Determine the [X, Y] coordinate at the center of the cell enclosing the given text.  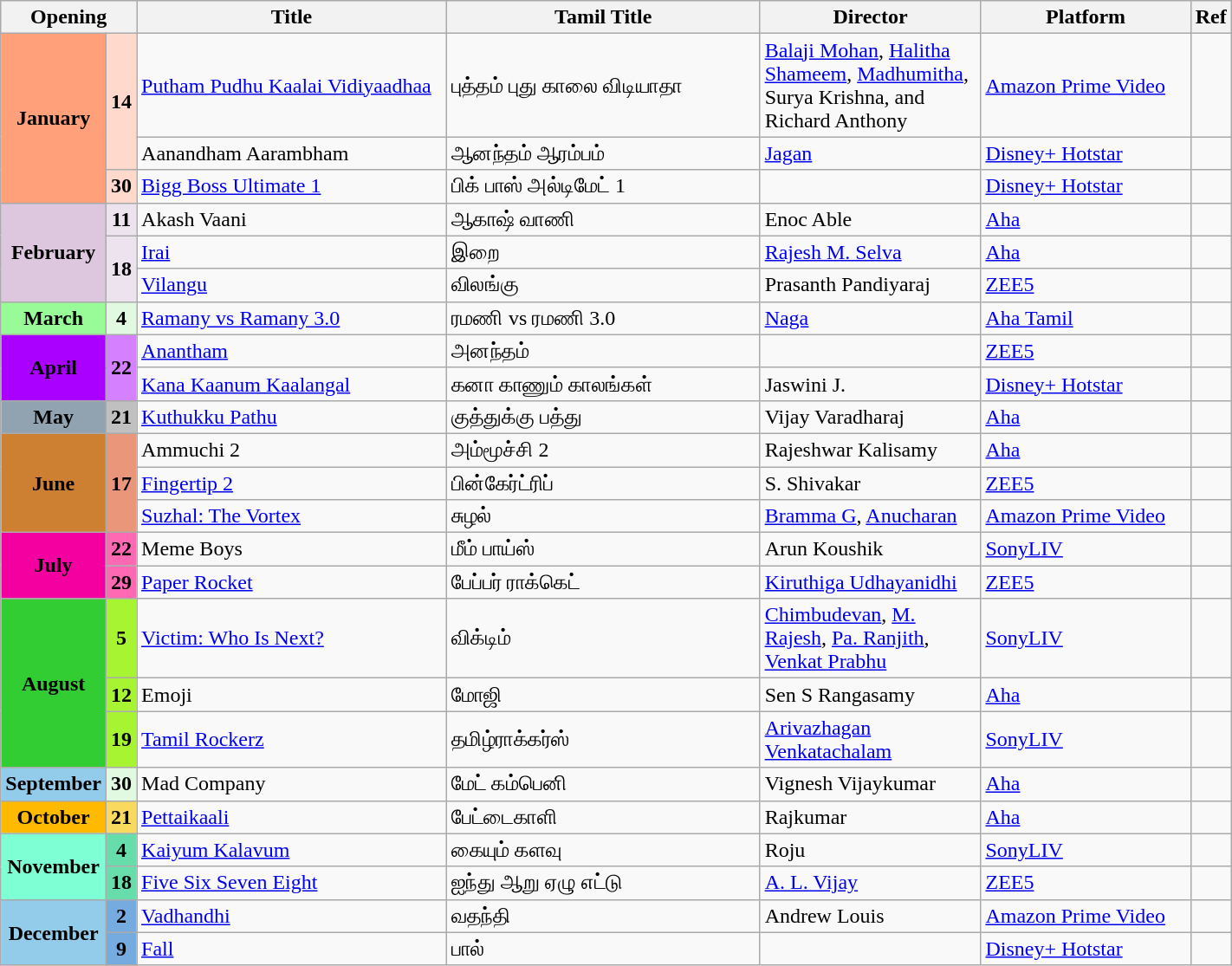
Kaiyum Kalavum [292, 850]
17 [121, 483]
Ammuchi 2 [292, 450]
August [54, 683]
Jagan [870, 153]
9 [121, 949]
பேப்பர் ராக்கெட் [603, 582]
பிக் பாஸ் அல்டிமேட் 1 [603, 186]
Vijay Varadharaj [870, 417]
வதந்தி [603, 916]
Kiruthiga Udhayanidhi [870, 582]
January [54, 118]
Kuthukku Pathu [292, 417]
Director [870, 17]
Vadhandhi [292, 916]
பால் [603, 949]
ஆகாஷ் வாணி [603, 219]
Ref [1211, 17]
Paper Rocket [292, 582]
Enoc Able [870, 219]
Aanandham Aarambham [292, 153]
September [54, 784]
Pettaikaali [292, 817]
Fall [292, 949]
October [54, 817]
Jaswini J. [870, 384]
மேட் கம்பெனி [603, 784]
14 [121, 102]
Tamil Title [603, 17]
Title [292, 17]
Meme Boys [292, 549]
Balaji Mohan, Halitha Shameem, Madhumitha, Surya Krishna, and Richard Anthony [870, 85]
கனா காணும் காலங்கள் [603, 384]
Bramma G, Anucharan [870, 516]
2 [121, 916]
Vignesh Vijaykumar [870, 784]
Victim: Who Is Next? [292, 639]
குத்துக்கு பத்து [603, 417]
29 [121, 582]
Aha Tamil [1086, 318]
Irai [292, 252]
Chimbudevan, M. Rajesh, Pa. Ranjith, Venkat Prabhu [870, 639]
புத்தம் புது காலை விடியாதா [603, 85]
ஆனந்தம் ஆரம்பம் [603, 153]
Platform [1086, 17]
November [54, 866]
Rajeshwar Kalisamy [870, 450]
Mad Company [292, 784]
S. Shivakar [870, 483]
விலங்கு [603, 285]
Rajkumar [870, 817]
11 [121, 219]
அனந்தம் [603, 351]
12 [121, 695]
June [54, 483]
Akash Vaani [292, 219]
Anantham [292, 351]
கையும் களவு [603, 850]
விக்டிம் [603, 639]
பின்கேர்ட்ரிப் [603, 483]
19 [121, 740]
Prasanth Pandiyaraj [870, 285]
5 [121, 639]
Kana Kaanum Kaalangal [292, 384]
Tamil Rockerz [292, 740]
Bigg Boss Ultimate 1 [292, 186]
Naga [870, 318]
பேட்டைகாளி [603, 817]
மோஜி [603, 695]
Andrew Louis [870, 916]
April [54, 367]
அம்மூச்சி 2 [603, 450]
A. L. Vijay [870, 883]
மீம் பாய்ஸ் [603, 549]
December [54, 932]
இறை [603, 252]
Arun Koushik [870, 549]
March [54, 318]
Roju [870, 850]
Sen S Rangasamy [870, 695]
Fingertip 2 [292, 483]
Rajesh M. Selva [870, 252]
Arivazhagan Venkatachalam [870, 740]
Opening [69, 17]
சுழல் [603, 516]
தமிழ்ராக்கர்ஸ் [603, 740]
Five Six Seven Eight [292, 883]
May [54, 417]
ரமணி vs ரமணி 3.0 [603, 318]
July [54, 566]
ஐந்து ஆறு ஏழு எட்டு [603, 883]
Emoji [292, 695]
Putham Pudhu Kaalai Vidiyaadhaa [292, 85]
Vilangu [292, 285]
February [54, 252]
Ramany vs Ramany 3.0 [292, 318]
Suzhal: The Vortex [292, 516]
